Return (x, y) of the center of cell containing provided text 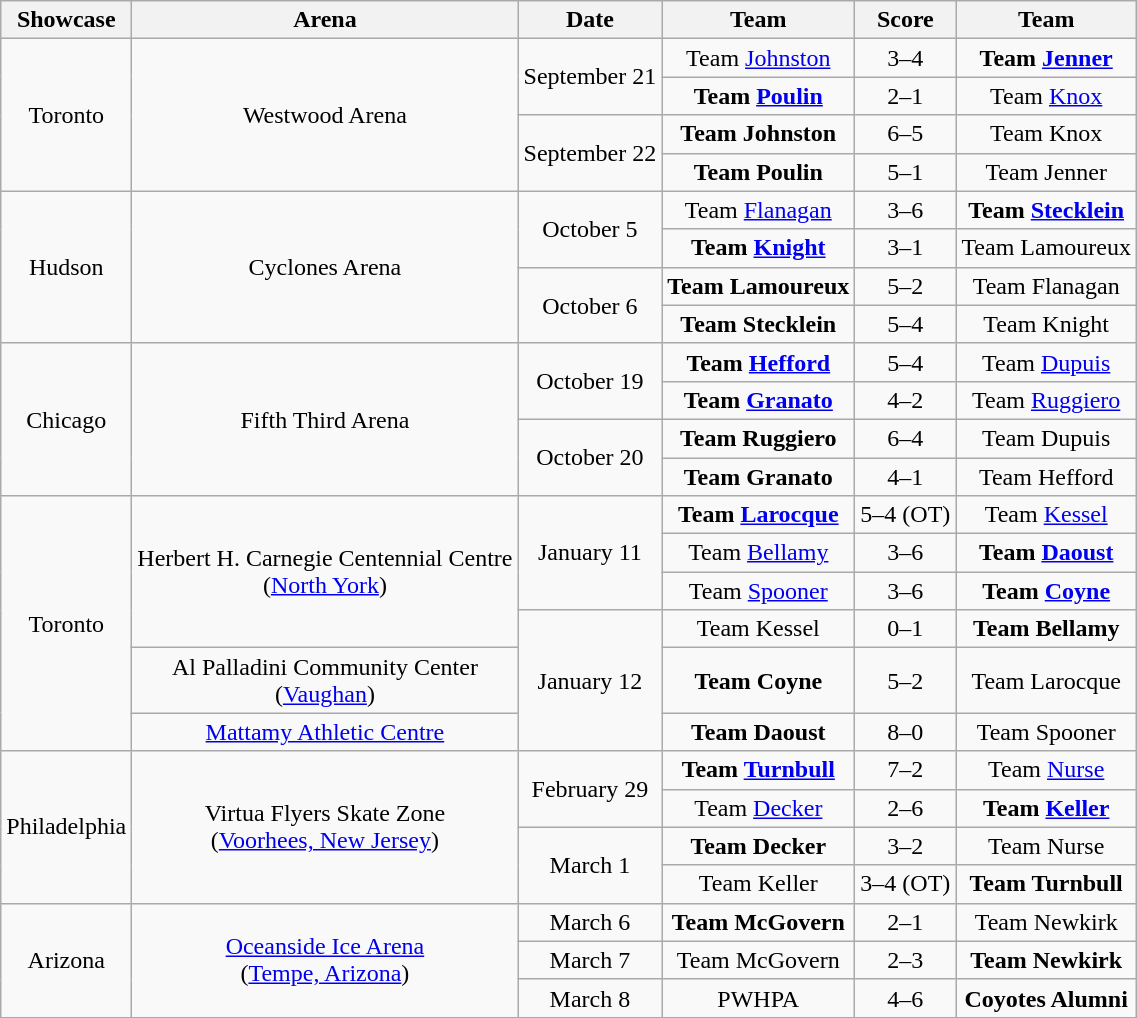
Showcase (66, 20)
March 8 (590, 998)
0–1 (906, 629)
6–4 (906, 438)
February 29 (590, 789)
January 11 (590, 553)
Coyotes Alumni (1046, 998)
January 12 (590, 680)
2–3 (906, 960)
8–0 (906, 732)
Philadelphia (66, 827)
Herbert H. Carnegie Centennial Centre(North York) (325, 572)
2–6 (906, 808)
March 1 (590, 865)
Fifth Third Arena (325, 419)
6–5 (906, 134)
7–2 (906, 770)
PWHPA (758, 998)
March 6 (590, 922)
5–4 (OT) (906, 515)
Date (590, 20)
4–1 (906, 477)
October 5 (590, 229)
4–6 (906, 998)
October 20 (590, 457)
October 19 (590, 381)
October 6 (590, 305)
Westwood Arena (325, 115)
Al Palladini Community Center(Vaughan) (325, 680)
3–4 (OT) (906, 884)
Oceanside Ice Arena(Tempe, Arizona) (325, 960)
March 7 (590, 960)
September 22 (590, 153)
5–1 (906, 172)
3–1 (906, 248)
Hudson (66, 267)
Virtua Flyers Skate Zone(Voorhees, New Jersey) (325, 827)
September 21 (590, 77)
Score (906, 20)
Chicago (66, 419)
Arizona (66, 960)
3–2 (906, 846)
Cyclones Arena (325, 267)
4–2 (906, 400)
Arena (325, 20)
Mattamy Athletic Centre (325, 732)
3–4 (906, 58)
